Search for the cell housing the specified text and yield its (x, y) center coordinate. 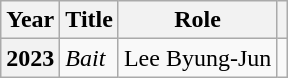
Title (90, 20)
Bait (90, 58)
2023 (30, 58)
Role (197, 20)
Year (30, 20)
Lee Byung-Jun (197, 58)
